Search for the cell housing the specified text and yield its (x, y) center coordinate. 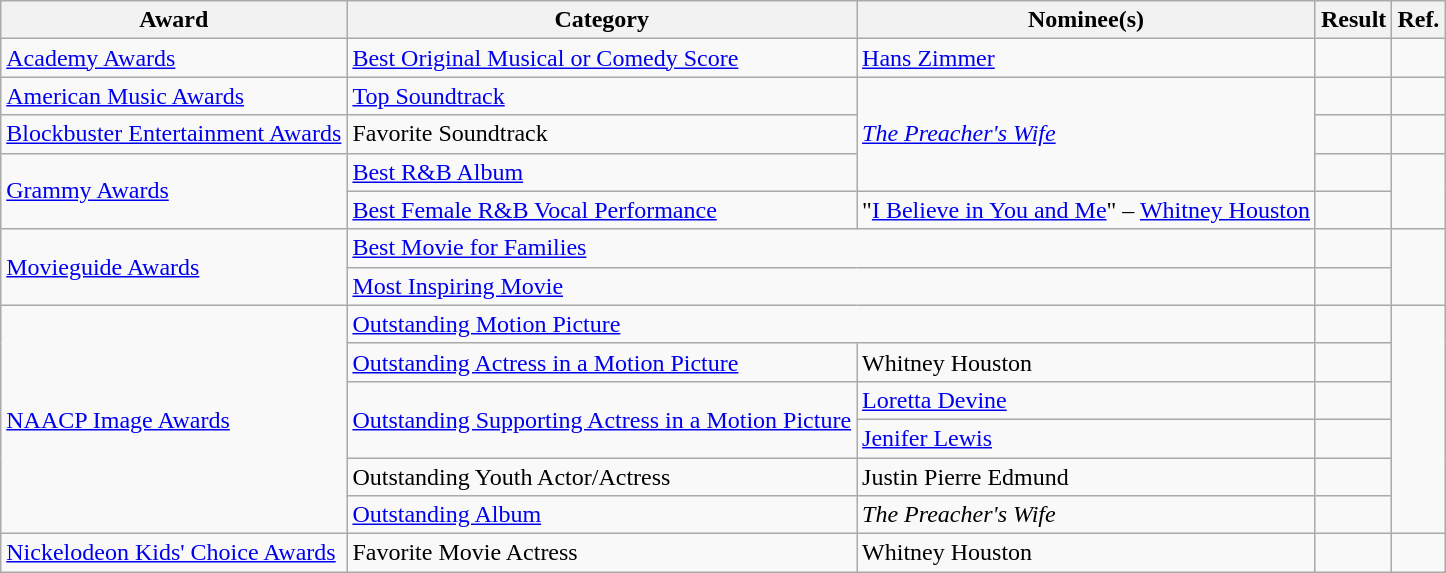
Nickelodeon Kids' Choice Awards (174, 553)
Best Movie for Families (832, 248)
Loretta Devine (1086, 400)
"I Believe in You and Me" – Whitney Houston (1086, 210)
Category (602, 20)
Outstanding Actress in a Motion Picture (602, 362)
Best Original Musical or Comedy Score (602, 58)
Best R&B Album (602, 172)
Most Inspiring Movie (832, 286)
Grammy Awards (174, 191)
Result (1353, 20)
Blockbuster Entertainment Awards (174, 134)
Outstanding Album (602, 515)
Hans Zimmer (1086, 58)
Ref. (1418, 20)
Favorite Movie Actress (602, 553)
Jenifer Lewis (1086, 438)
American Music Awards (174, 96)
Movieguide Awards (174, 267)
Justin Pierre Edmund (1086, 477)
Favorite Soundtrack (602, 134)
Award (174, 20)
Nominee(s) (1086, 20)
Outstanding Motion Picture (832, 324)
Outstanding Youth Actor/Actress (602, 477)
Top Soundtrack (602, 96)
Outstanding Supporting Actress in a Motion Picture (602, 419)
NAACP Image Awards (174, 419)
Best Female R&B Vocal Performance (602, 210)
Academy Awards (174, 58)
